Capture the cell that displays the provided text and extract its (x, y) central coordinate. 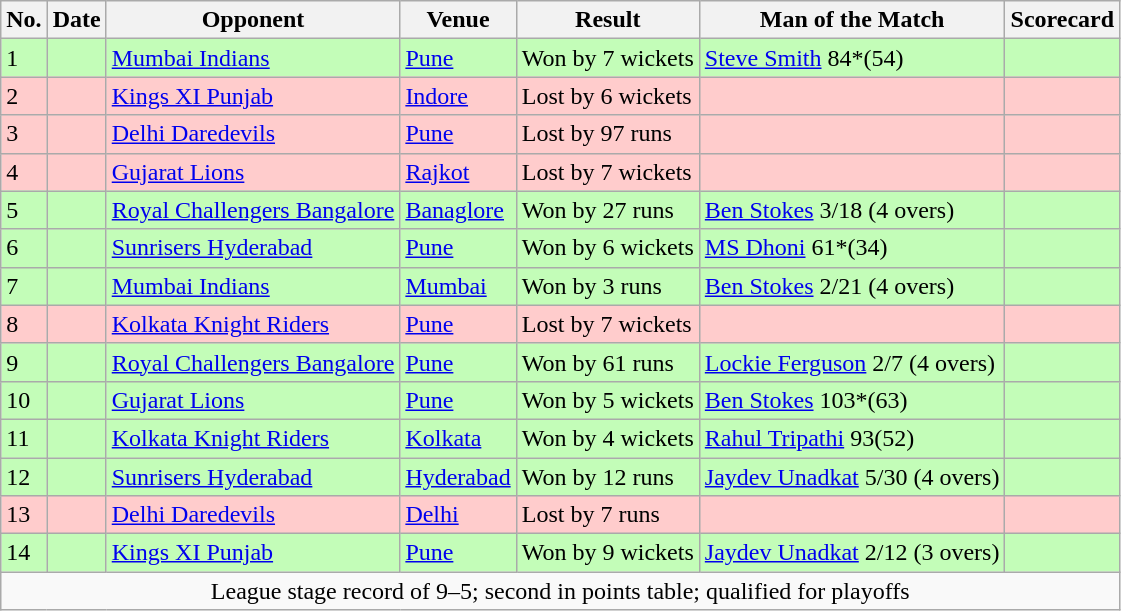
Won by 9 wickets (608, 553)
Opponent (253, 20)
Venue (458, 20)
Ben Stokes 3/18 (4 overs) (852, 210)
7 (24, 286)
2 (24, 96)
Man of the Match (852, 20)
Won by 61 runs (608, 362)
10 (24, 400)
Kolkata (458, 438)
Won by 6 wickets (608, 248)
Won by 7 wickets (608, 58)
Lockie Ferguson 2/7 (4 overs) (852, 362)
14 (24, 553)
4 (24, 172)
8 (24, 324)
Result (608, 20)
1 (24, 58)
Mumbai (458, 286)
Jaydev Unadkat 5/30 (4 overs) (852, 477)
Lost by 6 wickets (608, 96)
No. (24, 20)
Date (76, 20)
13 (24, 515)
3 (24, 134)
Won by 4 wickets (608, 438)
Won by 3 runs (608, 286)
League stage record of 9–5; second in points table; qualified for playoffs (560, 591)
Won by 12 runs (608, 477)
Lost by 7 runs (608, 515)
Won by 27 runs (608, 210)
Ben Stokes 103*(63) (852, 400)
MS Dhoni 61*(34) (852, 248)
Lost by 97 runs (608, 134)
Steve Smith 84*(54) (852, 58)
Delhi (458, 515)
9 (24, 362)
5 (24, 210)
12 (24, 477)
Banaglore (458, 210)
Won by 5 wickets (608, 400)
6 (24, 248)
11 (24, 438)
Ben Stokes 2/21 (4 overs) (852, 286)
Indore (458, 96)
Rajkot (458, 172)
Jaydev Unadkat 2/12 (3 overs) (852, 553)
Rahul Tripathi 93(52) (852, 438)
Scorecard (1062, 20)
Hyderabad (458, 477)
